Scan for the cell matching the given text and deliver its [X, Y] coordinate at center. 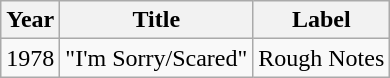
Rough Notes [322, 58]
Year [30, 20]
"I'm Sorry/Scared" [156, 58]
Label [322, 20]
Title [156, 20]
1978 [30, 58]
